Locate the cell with the specified text and output its [X, Y] center coordinate. 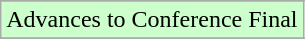
Advances to Conference Final [152, 20]
